Output the (X, Y) coordinate of the center of the cell containing the given text.  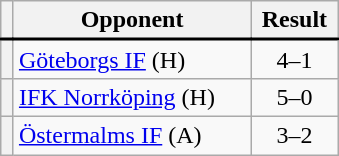
5–0 (295, 97)
3–2 (295, 135)
Östermalms IF (A) (132, 135)
Result (295, 20)
Opponent (132, 20)
IFK Norrköping (H) (132, 97)
4–1 (295, 60)
Göteborgs IF (H) (132, 60)
